Extract the [x, y] coordinate from the center of the cell holding the provided text.  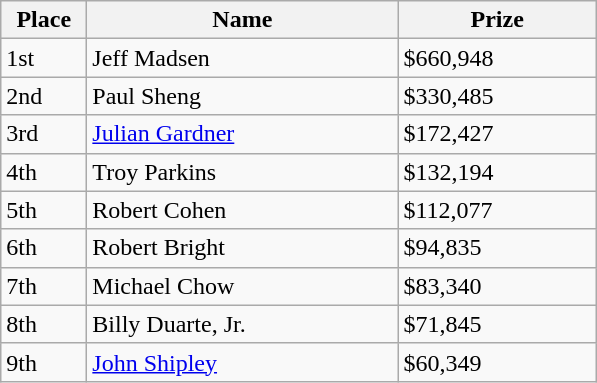
Place [44, 20]
Michael Chow [242, 286]
9th [44, 362]
$83,340 [498, 286]
$172,427 [498, 134]
4th [44, 172]
7th [44, 286]
Paul Sheng [242, 96]
Troy Parkins [242, 172]
Name [242, 20]
Robert Cohen [242, 210]
$60,349 [498, 362]
$330,485 [498, 96]
$112,077 [498, 210]
2nd [44, 96]
5th [44, 210]
8th [44, 324]
$660,948 [498, 58]
$94,835 [498, 248]
Billy Duarte, Jr. [242, 324]
$71,845 [498, 324]
Julian Gardner [242, 134]
Jeff Madsen [242, 58]
$132,194 [498, 172]
1st [44, 58]
3rd [44, 134]
Prize [498, 20]
Robert Bright [242, 248]
6th [44, 248]
John Shipley [242, 362]
